Determine the (x, y) coordinate at the center of the cell enclosing the given text.  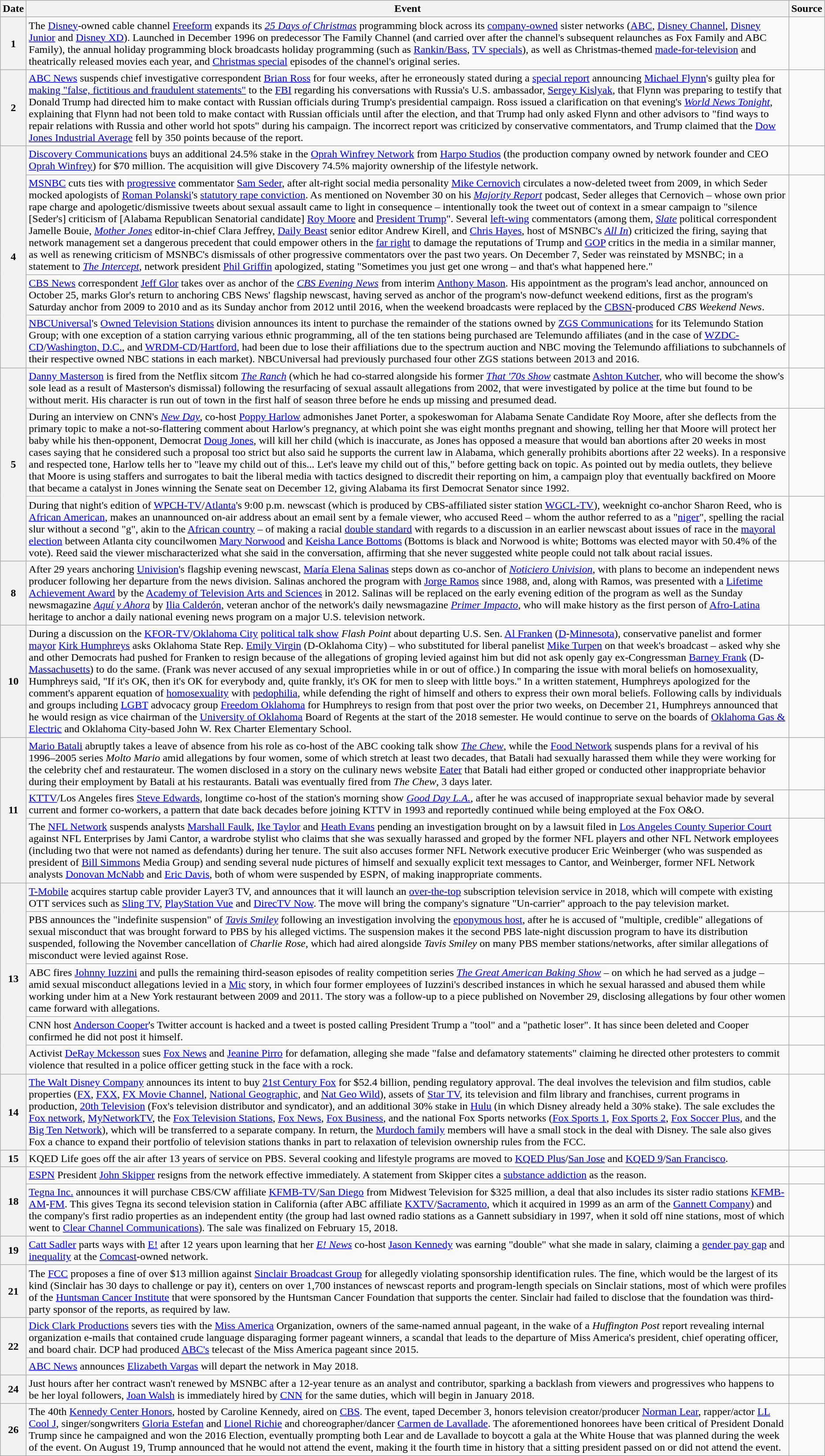
ESPN President John Skipper resigns from the network effective immediately. A statement from Skipper cites a substance addiction as the reason. (408, 1175)
8 (13, 593)
14 (13, 1112)
15 (13, 1158)
24 (13, 1389)
10 (13, 681)
19 (13, 1250)
Source (806, 9)
11 (13, 810)
1 (13, 43)
13 (13, 979)
Event (408, 9)
21 (13, 1291)
ABC News announces Elizabeth Vargas will depart the network in May 2018. (408, 1366)
2 (13, 108)
Date (13, 9)
5 (13, 464)
26 (13, 1430)
4 (13, 257)
18 (13, 1202)
22 (13, 1346)
